Search for the cell housing the specified text and yield its (x, y) center coordinate. 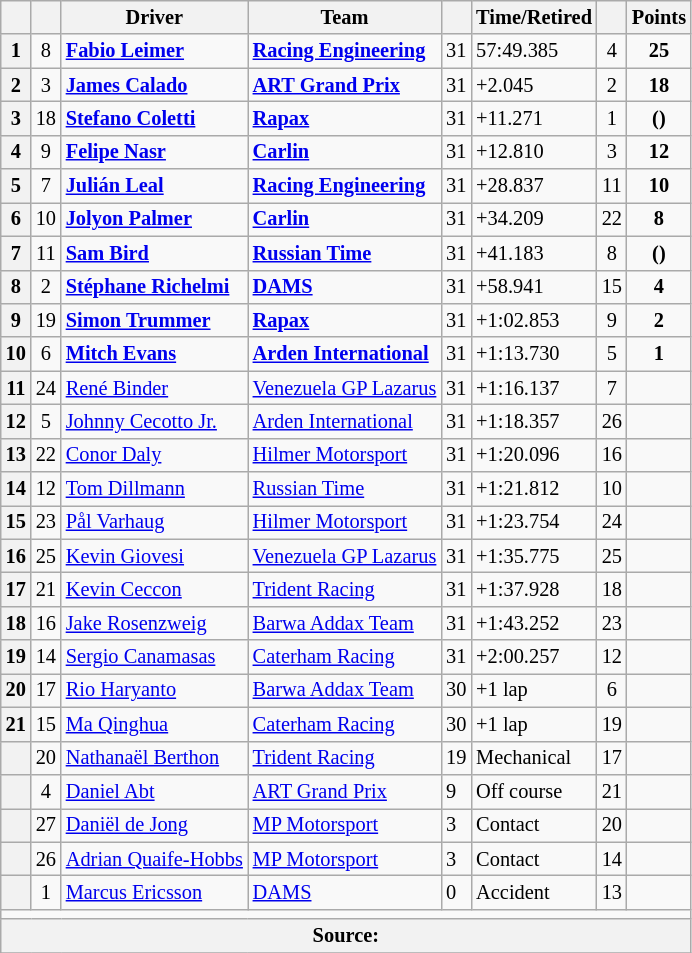
+58.941 (534, 287)
Stéphane Richelmi (154, 287)
Off course (534, 791)
0 (456, 892)
Nathanaël Berthon (154, 758)
Marcus Ericsson (154, 892)
+1:21.812 (534, 489)
Mitch Evans (154, 354)
+1:43.252 (534, 623)
+1:35.775 (534, 556)
+1:23.754 (534, 522)
+12.810 (534, 152)
+2:00.257 (534, 657)
+28.837 (534, 186)
Rio Haryanto (154, 690)
Stefano Coletti (154, 118)
Tom Dillmann (154, 489)
Ma Qinghua (154, 724)
Sergio Canamasas (154, 657)
27 (46, 825)
+34.209 (534, 219)
Kevin Giovesi (154, 556)
+1:18.357 (534, 421)
+41.183 (534, 253)
+11.271 (534, 118)
René Binder (154, 388)
+1:16.137 (534, 388)
57:49.385 (534, 51)
+1:20.096 (534, 455)
Jake Rosenzweig (154, 623)
Jolyon Palmer (154, 219)
Accident (534, 892)
Conor Daly (154, 455)
Source: (346, 936)
Adrian Quaife-Hobbs (154, 859)
Simon Trummer (154, 320)
Driver (154, 17)
Kevin Ceccon (154, 589)
Mechanical (534, 758)
Fabio Leimer (154, 51)
Julián Leal (154, 186)
Felipe Nasr (154, 152)
Points (659, 17)
Sam Bird (154, 253)
James Calado (154, 85)
+1:13.730 (534, 354)
Daniël de Jong (154, 825)
Team (344, 17)
Daniel Abt (154, 791)
Johnny Cecotto Jr. (154, 421)
Time/Retired (534, 17)
+1:02.853 (534, 320)
+1:37.928 (534, 589)
+2.045 (534, 85)
Pål Varhaug (154, 522)
